Identify which cell holds the provided text, then report its (X, Y) central coordinate. 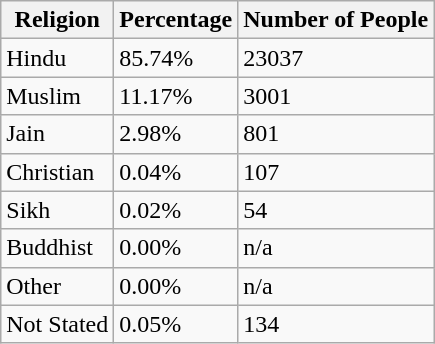
3001 (336, 96)
0.04% (176, 172)
Jain (58, 134)
Number of People (336, 20)
54 (336, 210)
Percentage (176, 20)
Hindu (58, 58)
Not Stated (58, 324)
Religion (58, 20)
Buddhist (58, 248)
134 (336, 324)
Sikh (58, 210)
11.17% (176, 96)
Muslim (58, 96)
107 (336, 172)
Christian (58, 172)
Other (58, 286)
23037 (336, 58)
0.05% (176, 324)
2.98% (176, 134)
0.02% (176, 210)
801 (336, 134)
85.74% (176, 58)
